Scan for the cell matching the given text and deliver its (X, Y) coordinate at center. 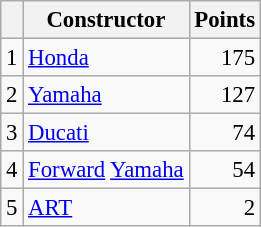
4 (12, 170)
Points (224, 20)
Yamaha (106, 95)
127 (224, 95)
Forward Yamaha (106, 170)
ART (106, 208)
5 (12, 208)
175 (224, 58)
1 (12, 58)
Honda (106, 58)
54 (224, 170)
3 (12, 133)
Constructor (106, 20)
Ducati (106, 133)
74 (224, 133)
